Output the (x, y) coordinate of the center of the cell containing the given text.  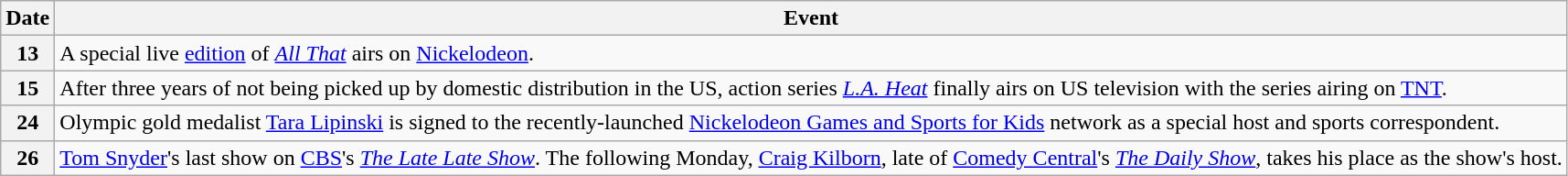
13 (27, 53)
Date (27, 18)
15 (27, 88)
Event (812, 18)
24 (27, 123)
A special live edition of All That airs on Nickelodeon. (812, 53)
26 (27, 158)
